Return the (x, y) coordinate for the center point of the cell that contains the specified text.  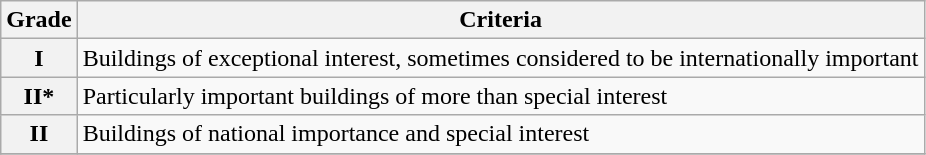
Criteria (500, 20)
II (39, 134)
Buildings of exceptional interest, sometimes considered to be internationally important (500, 58)
Buildings of national importance and special interest (500, 134)
II* (39, 96)
Particularly important buildings of more than special interest (500, 96)
I (39, 58)
Grade (39, 20)
